Find where the given text appears and provide that cell's center as [x, y] coordinate. 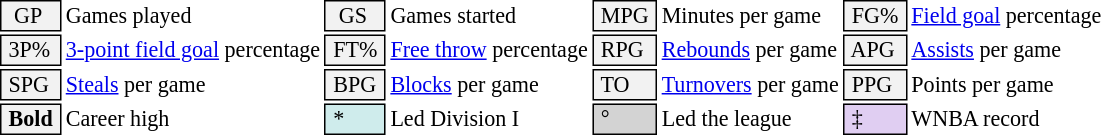
GS [356, 16]
FT% [356, 50]
Games played [192, 16]
APG [875, 50]
TO [624, 85]
RPG [624, 50]
Rebounds per game [750, 50]
SPG [30, 85]
Steals per game [192, 85]
FG% [875, 16]
BPG [356, 85]
Minutes per game [750, 16]
Blocks per game [489, 85]
3P% [30, 50]
Free throw percentage [489, 50]
Games started [489, 16]
PPG [875, 85]
MPG [624, 16]
Turnovers per game [750, 85]
3-point field goal percentage [192, 50]
GP [30, 16]
